Return the (X, Y) coordinate for the center point of the cell that contains the specified text.  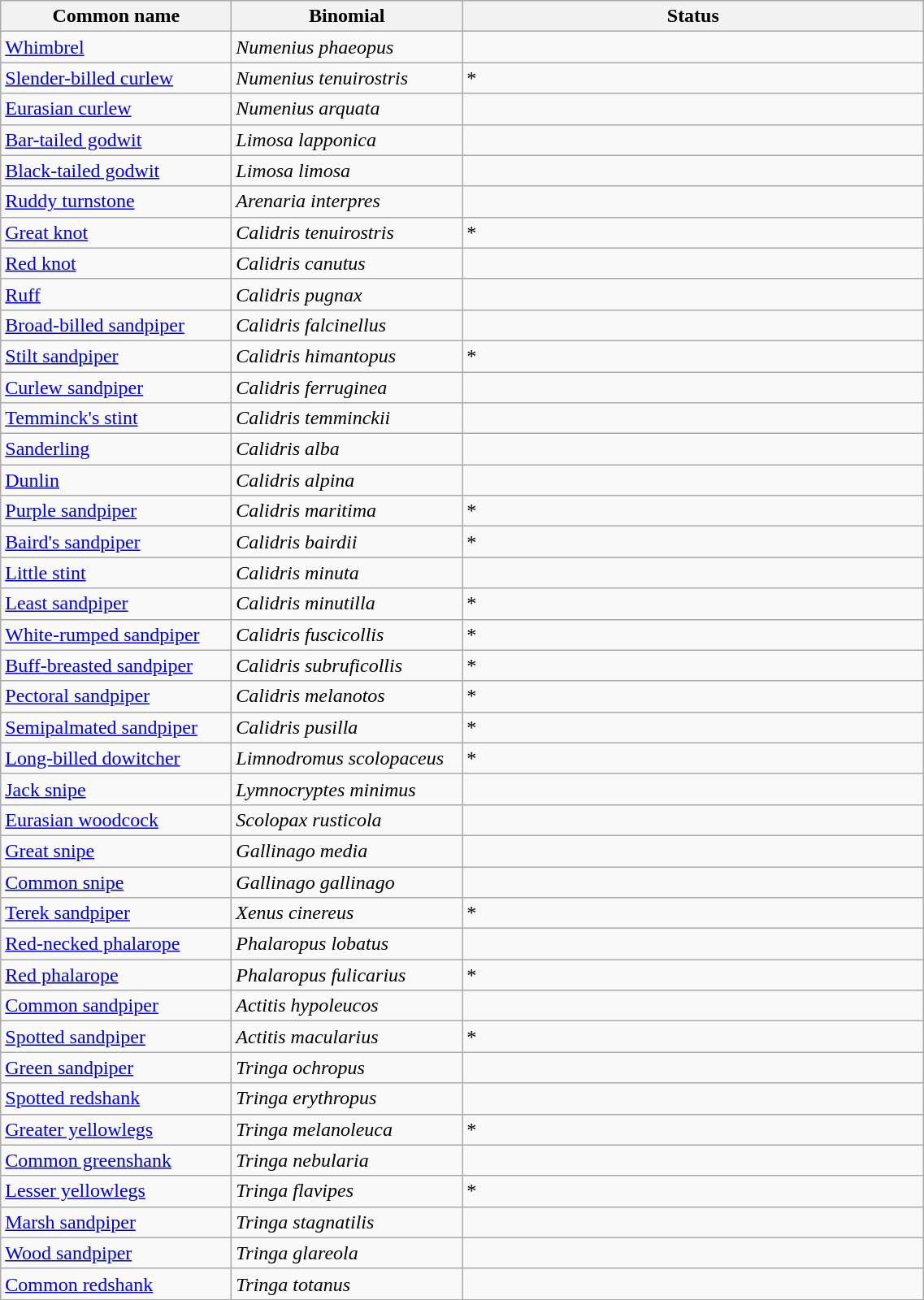
Calidris pugnax (347, 294)
Sanderling (116, 449)
Gallinago media (347, 851)
Calidris alba (347, 449)
Least sandpiper (116, 604)
Great knot (116, 232)
Black-tailed godwit (116, 171)
Eurasian woodcock (116, 820)
Great snipe (116, 851)
Temminck's stint (116, 418)
Baird's sandpiper (116, 542)
Calidris temminckii (347, 418)
Numenius phaeopus (347, 47)
Ruff (116, 294)
Common redshank (116, 1284)
Red phalarope (116, 975)
Numenius tenuirostris (347, 78)
Spotted redshank (116, 1098)
Whimbrel (116, 47)
Actitis hypoleucos (347, 1006)
Calidris subruficollis (347, 665)
Xenus cinereus (347, 913)
Phalaropus lobatus (347, 944)
Purple sandpiper (116, 511)
Terek sandpiper (116, 913)
Calidris melanotos (347, 696)
Tringa flavipes (347, 1191)
Ruddy turnstone (116, 201)
Red knot (116, 263)
Bar-tailed godwit (116, 140)
Long-billed dowitcher (116, 758)
Greater yellowlegs (116, 1129)
Calidris minuta (347, 573)
Dunlin (116, 480)
Semipalmated sandpiper (116, 727)
Calidris tenuirostris (347, 232)
Calidris falcinellus (347, 325)
Calidris canutus (347, 263)
Common name (116, 16)
Tringa melanoleuca (347, 1129)
Gallinago gallinago (347, 882)
Tringa nebularia (347, 1160)
Calidris alpina (347, 480)
Common snipe (116, 882)
Pectoral sandpiper (116, 696)
Calidris ferruginea (347, 388)
Little stint (116, 573)
Tringa stagnatilis (347, 1222)
Marsh sandpiper (116, 1222)
Eurasian curlew (116, 109)
Common greenshank (116, 1160)
Common sandpiper (116, 1006)
White-rumped sandpiper (116, 635)
Curlew sandpiper (116, 388)
Calidris pusilla (347, 727)
Numenius arquata (347, 109)
Tringa erythropus (347, 1098)
Red-necked phalarope (116, 944)
Calidris bairdii (347, 542)
Lymnocryptes minimus (347, 789)
Spotted sandpiper (116, 1037)
Limnodromus scolopaceus (347, 758)
Broad-billed sandpiper (116, 325)
Green sandpiper (116, 1068)
Binomial (347, 16)
Calidris minutilla (347, 604)
Stilt sandpiper (116, 356)
Calidris himantopus (347, 356)
Tringa totanus (347, 1284)
Tringa ochropus (347, 1068)
Tringa glareola (347, 1253)
Actitis macularius (347, 1037)
Calidris fuscicollis (347, 635)
Status (693, 16)
Buff-breasted sandpiper (116, 665)
Lesser yellowlegs (116, 1191)
Phalaropus fulicarius (347, 975)
Limosa limosa (347, 171)
Scolopax rusticola (347, 820)
Wood sandpiper (116, 1253)
Limosa lapponica (347, 140)
Calidris maritima (347, 511)
Jack snipe (116, 789)
Slender-billed curlew (116, 78)
Arenaria interpres (347, 201)
